Search for the cell housing the specified text and yield its (X, Y) center coordinate. 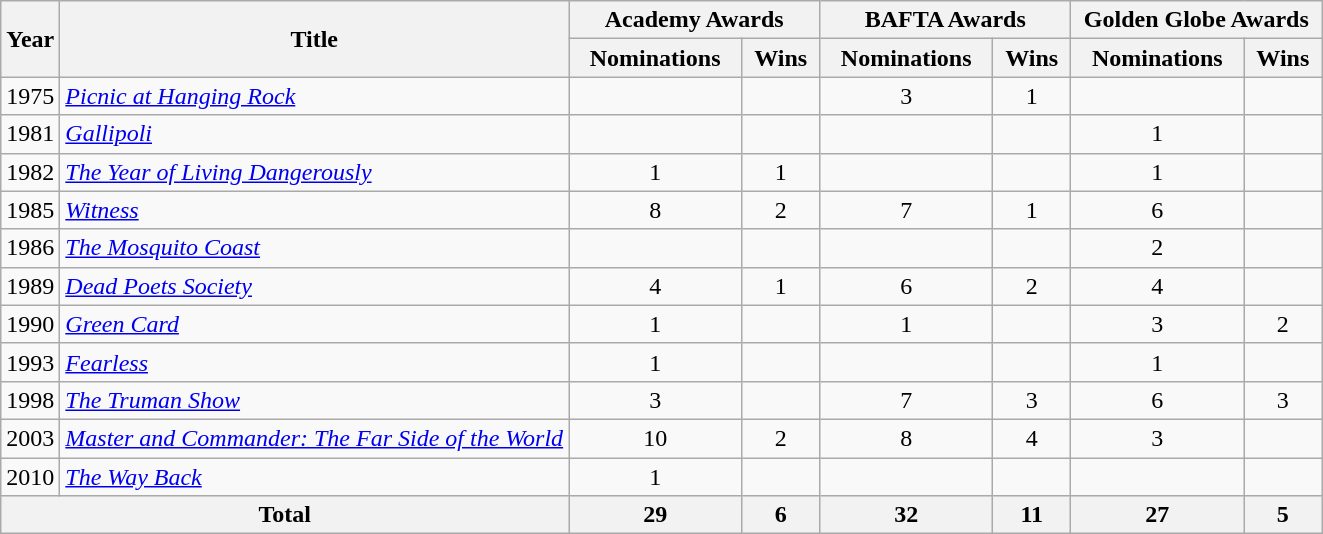
Academy Awards (694, 20)
Title (314, 39)
Witness (314, 210)
Total (285, 515)
The Mosquito Coast (314, 248)
32 (906, 515)
The Year of Living Dangerously (314, 172)
Gallipoli (314, 134)
Master and Commander: The Far Side of the World (314, 438)
2003 (30, 438)
Picnic at Hanging Rock (314, 96)
29 (656, 515)
1990 (30, 324)
Fearless (314, 362)
Green Card (314, 324)
27 (1158, 515)
1998 (30, 400)
10 (656, 438)
11 (1032, 515)
BAFTA Awards (946, 20)
Golden Globe Awards (1196, 20)
Year (30, 39)
2010 (30, 477)
1985 (30, 210)
The Truman Show (314, 400)
5 (1283, 515)
The Way Back (314, 477)
1982 (30, 172)
1993 (30, 362)
1986 (30, 248)
1975 (30, 96)
1989 (30, 286)
1981 (30, 134)
Dead Poets Society (314, 286)
